From the cell containing the given text, extract its center point as [X, Y] coordinate. 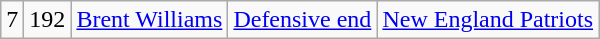
7 [12, 20]
New England Patriots [488, 20]
192 [48, 20]
Brent Williams [150, 20]
Defensive end [302, 20]
